Scan for the cell matching the given text and deliver its (x, y) coordinate at center. 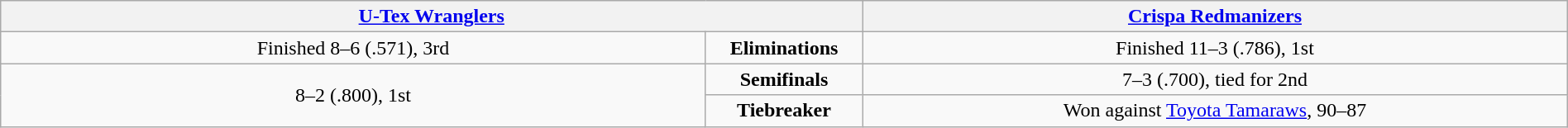
Won against Toyota Tamaraws, 90–87 (1216, 111)
Crispa Redmanizers (1216, 17)
Eliminations (784, 48)
7–3 (.700), tied for 2nd (1216, 79)
Finished 8–6 (.571), 3rd (354, 48)
Finished 11–3 (.786), 1st (1216, 48)
Tiebreaker (784, 111)
8–2 (.800), 1st (354, 95)
U-Tex Wranglers (432, 17)
Semifinals (784, 79)
